Locate the cell with the specified text and output its (x, y) center coordinate. 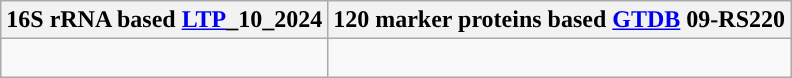
120 marker proteins based GTDB 09-RS220 (560, 20)
16S rRNA based LTP_10_2024 (164, 20)
